Determine the (X, Y) coordinate at the center of the cell enclosing the given text.  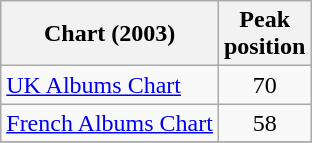
58 (264, 123)
70 (264, 85)
Chart (2003) (110, 34)
Peakposition (264, 34)
UK Albums Chart (110, 85)
French Albums Chart (110, 123)
